Pinpoint the cell where the given text exists, returning its (X, Y) midpoint coordinate. 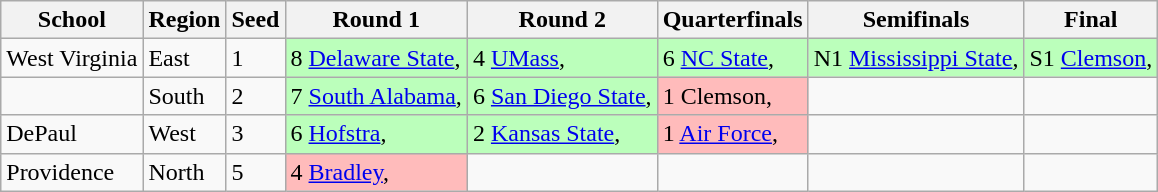
West (184, 134)
5 (256, 172)
Seed (256, 20)
School (72, 20)
1 (256, 58)
S1 Clemson, (1091, 58)
Semifinals (916, 20)
Providence (72, 172)
West Virginia (72, 58)
Final (1091, 20)
Region (184, 20)
4 UMass, (562, 58)
6 Hofstra, (376, 134)
South (184, 96)
Round 1 (376, 20)
N1 Mississippi State, (916, 58)
8 Delaware State, (376, 58)
East (184, 58)
Quarterfinals (732, 20)
1 Air Force, (732, 134)
3 (256, 134)
7 South Alabama, (376, 96)
4 Bradley, (376, 172)
North (184, 172)
6 San Diego State, (562, 96)
6 NC State, (732, 58)
2 (256, 96)
Round 2 (562, 20)
DePaul (72, 134)
2 Kansas State, (562, 134)
1 Clemson, (732, 96)
